Provide the (X, Y) coordinate of the cell's center where the given text is located.  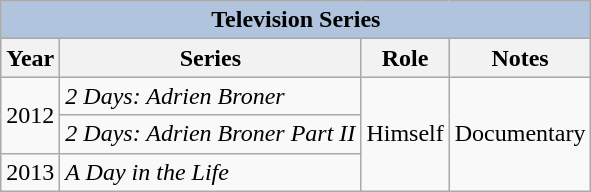
Notes (520, 58)
Himself (405, 134)
2 Days: Adrien Broner Part II (210, 134)
Year (30, 58)
2012 (30, 115)
2013 (30, 172)
Documentary (520, 134)
Television Series (296, 20)
2 Days: Adrien Broner (210, 96)
Series (210, 58)
A Day in the Life (210, 172)
Role (405, 58)
